Detect which cell encompasses the target text, then output its (X, Y) center coordinate. 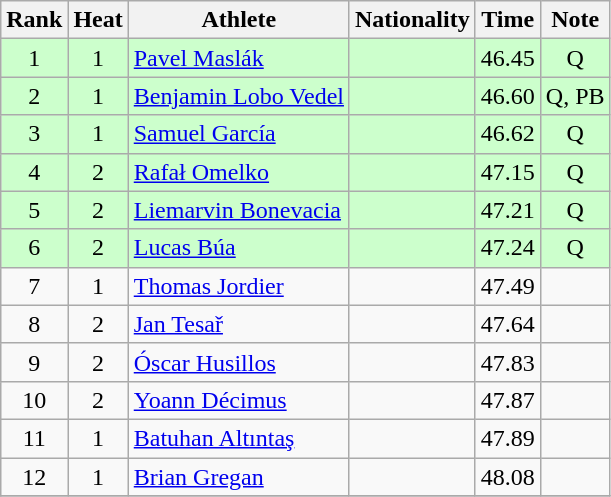
8 (34, 324)
Benjamin Lobo Vedel (238, 96)
Nationality (412, 20)
Note (575, 20)
Jan Tesař (238, 324)
Q, PB (575, 96)
Lucas Búa (238, 248)
47.89 (508, 438)
46.62 (508, 134)
47.64 (508, 324)
47.87 (508, 400)
46.60 (508, 96)
10 (34, 400)
46.45 (508, 58)
Batuhan Altıntaş (238, 438)
Liemarvin Bonevacia (238, 210)
Time (508, 20)
Rafał Omelko (238, 172)
47.21 (508, 210)
9 (34, 362)
7 (34, 286)
48.08 (508, 477)
Samuel García (238, 134)
47.15 (508, 172)
11 (34, 438)
6 (34, 248)
3 (34, 134)
12 (34, 477)
47.24 (508, 248)
Yoann Décimus (238, 400)
Óscar Husillos (238, 362)
5 (34, 210)
47.83 (508, 362)
Pavel Maslák (238, 58)
Athlete (238, 20)
4 (34, 172)
47.49 (508, 286)
Rank (34, 20)
Brian Gregan (238, 477)
Thomas Jordier (238, 286)
Heat (98, 20)
